Search for the cell housing the specified text and yield its [X, Y] center coordinate. 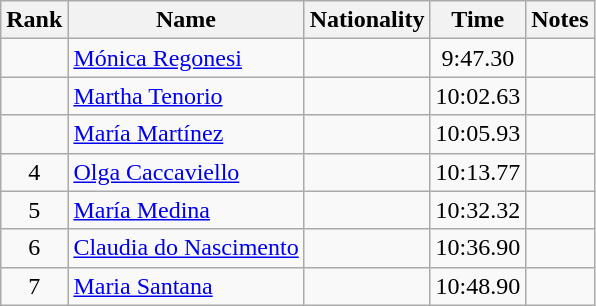
Olga Caccaviello [186, 172]
7 [34, 286]
Mónica Regonesi [186, 58]
10:13.77 [478, 172]
María Medina [186, 210]
Notes [560, 20]
6 [34, 248]
Name [186, 20]
10:48.90 [478, 286]
Maria Santana [186, 286]
10:36.90 [478, 248]
10:02.63 [478, 96]
Time [478, 20]
Martha Tenorio [186, 96]
Claudia do Nascimento [186, 248]
4 [34, 172]
Rank [34, 20]
9:47.30 [478, 58]
María Martínez [186, 134]
5 [34, 210]
Nationality [367, 20]
10:05.93 [478, 134]
10:32.32 [478, 210]
